Return (X, Y) of the center of cell containing provided text 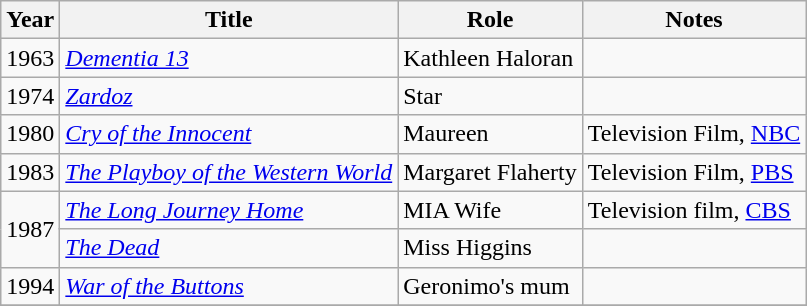
1974 (30, 96)
1983 (30, 172)
Television Film, NBC (694, 134)
Television Film, PBS (694, 172)
MIA Wife (490, 210)
Kathleen Haloran (490, 58)
War of the Buttons (229, 286)
The Playboy of the Western World (229, 172)
Cry of the Innocent (229, 134)
1963 (30, 58)
Zardoz (229, 96)
Television film, CBS (694, 210)
The Long Journey Home (229, 210)
Title (229, 20)
Star (490, 96)
Role (490, 20)
1987 (30, 229)
The Dead (229, 248)
1994 (30, 286)
1980 (30, 134)
Notes (694, 20)
Maureen (490, 134)
Dementia 13 (229, 58)
Geronimo's mum (490, 286)
Year (30, 20)
Miss Higgins (490, 248)
Margaret Flaherty (490, 172)
